Return [x, y] of the center of cell containing provided text 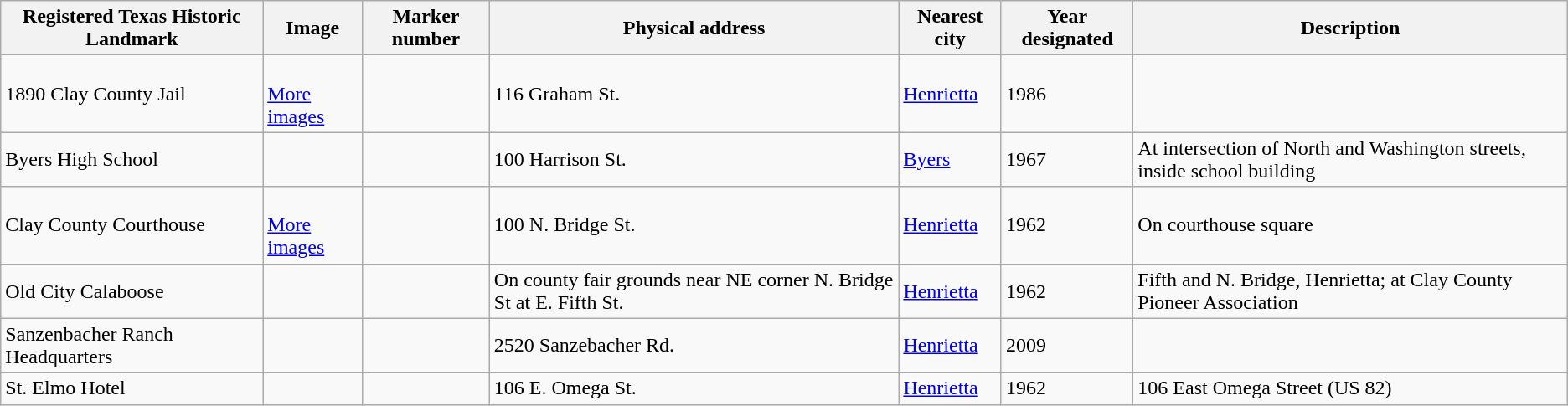
106 E. Omega St. [694, 388]
Registered Texas Historic Landmark [132, 28]
Sanzenbacher Ranch Headquarters [132, 345]
At intersection of North and Washington streets, inside school building [1350, 159]
1890 Clay County Jail [132, 94]
116 Graham St. [694, 94]
On county fair grounds near NE corner N. Bridge St at E. Fifth St. [694, 291]
On courthouse square [1350, 225]
Marker number [426, 28]
Byers [950, 159]
1967 [1067, 159]
100 Harrison St. [694, 159]
2520 Sanzebacher Rd. [694, 345]
Nearest city [950, 28]
106 East Omega Street (US 82) [1350, 388]
2009 [1067, 345]
Clay County Courthouse [132, 225]
100 N. Bridge St. [694, 225]
Year designated [1067, 28]
St. Elmo Hotel [132, 388]
Old City Calaboose [132, 291]
Physical address [694, 28]
Fifth and N. Bridge, Henrietta; at Clay County Pioneer Association [1350, 291]
Image [313, 28]
1986 [1067, 94]
Byers High School [132, 159]
Description [1350, 28]
